For the text-containing cell, return its midpoint in [x, y] coordinate format. 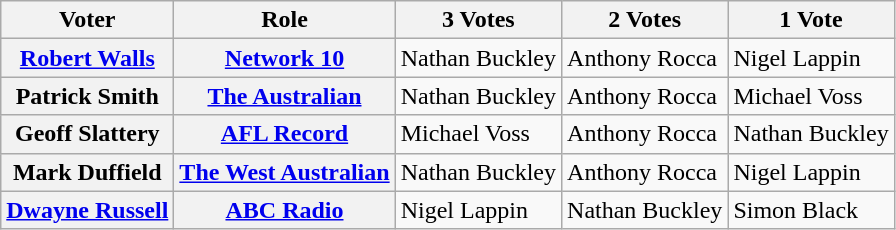
The Australian [284, 96]
AFL Record [284, 134]
3 Votes [478, 20]
Role [284, 20]
Robert Walls [88, 58]
Patrick Smith [88, 96]
The West Australian [284, 172]
Mark Duffield [88, 172]
Simon Black [811, 210]
2 Votes [645, 20]
Geoff Slattery [88, 134]
ABC Radio [284, 210]
Network 10 [284, 58]
Voter [88, 20]
Dwayne Russell [88, 210]
1 Vote [811, 20]
